For the text-containing cell, return its midpoint in (x, y) coordinate format. 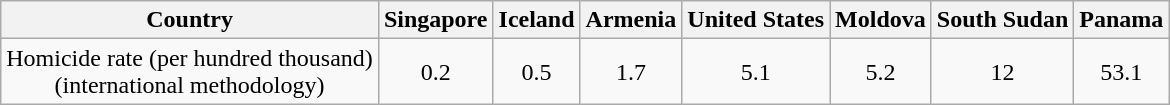
5.1 (756, 72)
12 (1002, 72)
Singapore (436, 20)
Panama (1122, 20)
Homicide rate (per hundred thousand) (international methodology) (190, 72)
Country (190, 20)
53.1 (1122, 72)
1.7 (631, 72)
Iceland (536, 20)
Armenia (631, 20)
Moldova (881, 20)
5.2 (881, 72)
South Sudan (1002, 20)
0.2 (436, 72)
United States (756, 20)
0.5 (536, 72)
